Output the [x, y] coordinate of the center of the cell containing the given text.  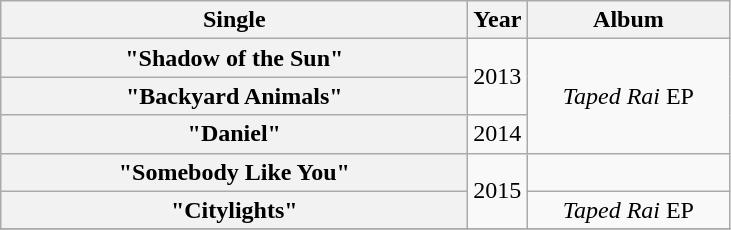
"Backyard Animals" [234, 96]
"Shadow of the Sun" [234, 58]
Single [234, 20]
2014 [498, 134]
Album [628, 20]
"Somebody Like You" [234, 172]
"Citylights" [234, 210]
2015 [498, 191]
"Daniel" [234, 134]
2013 [498, 77]
Year [498, 20]
